Capture the cell that displays the provided text and extract its (x, y) central coordinate. 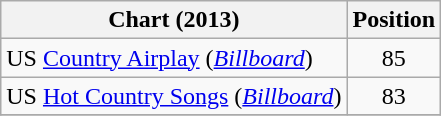
US Country Airplay (Billboard) (174, 58)
Chart (2013) (174, 20)
US Hot Country Songs (Billboard) (174, 96)
Position (394, 20)
85 (394, 58)
83 (394, 96)
